For the text-containing cell, return its midpoint in [X, Y] coordinate format. 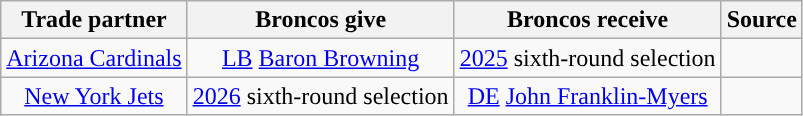
2026 sixth-round selection [320, 96]
2025 sixth-round selection [588, 58]
Broncos receive [588, 20]
Trade partner [94, 20]
Source [762, 20]
LB Baron Browning [320, 58]
DE John Franklin-Myers [588, 96]
Broncos give [320, 20]
Arizona Cardinals [94, 58]
New York Jets [94, 96]
